Pinpoint the cell where the given text exists, returning its (X, Y) midpoint coordinate. 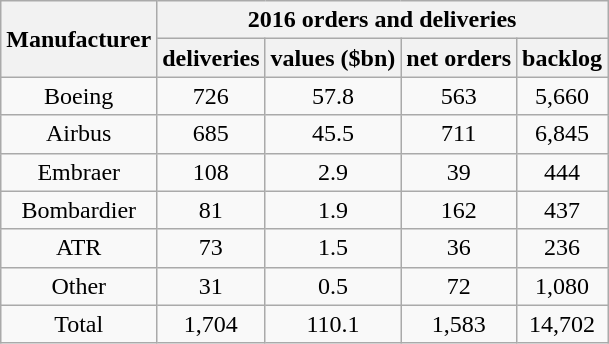
81 (211, 210)
437 (562, 210)
1,080 (562, 286)
36 (459, 248)
1,583 (459, 324)
1.5 (333, 248)
values ($bn) (333, 58)
45.5 (333, 134)
72 (459, 286)
Bombardier (79, 210)
110.1 (333, 324)
2016 orders and deliveries (382, 20)
162 (459, 210)
deliveries (211, 58)
14,702 (562, 324)
563 (459, 96)
ATR (79, 248)
236 (562, 248)
57.8 (333, 96)
5,660 (562, 96)
Total (79, 324)
711 (459, 134)
726 (211, 96)
Manufacturer (79, 39)
31 (211, 286)
685 (211, 134)
2.9 (333, 172)
Embraer (79, 172)
backlog (562, 58)
0.5 (333, 286)
net orders (459, 58)
Boeing (79, 96)
Airbus (79, 134)
108 (211, 172)
39 (459, 172)
6,845 (562, 134)
1,704 (211, 324)
444 (562, 172)
73 (211, 248)
1.9 (333, 210)
Other (79, 286)
